Return the (X, Y) coordinate for the center point of the cell that contains the specified text.  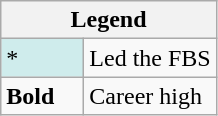
Led the FBS (150, 58)
* (42, 58)
Career high (150, 96)
Bold (42, 96)
Legend (108, 20)
